Detect which cell encompasses the target text, then output its (x, y) center coordinate. 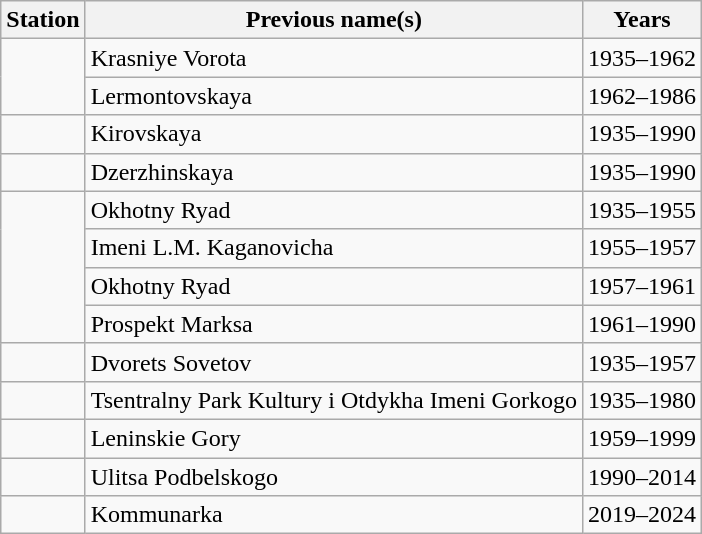
Leninskie Gory (334, 438)
Krasniye Vorota (334, 58)
Dvorets Sovetov (334, 362)
Years (642, 20)
Previous name(s) (334, 20)
Prospekt Marksa (334, 324)
1955–1957 (642, 248)
Kirovskaya (334, 134)
1959–1999 (642, 438)
1935–1962 (642, 58)
1961–1990 (642, 324)
Lermontovskaya (334, 96)
1990–2014 (642, 477)
1962–1986 (642, 96)
Tsentralny Park Kultury i Otdykha Imeni Gorkogo (334, 400)
Kommunarka (334, 515)
1935–1955 (642, 210)
1935–1957 (642, 362)
Dzerzhinskaya (334, 172)
1935–1980 (642, 400)
1957–1961 (642, 286)
Imeni L.M. Kaganovicha (334, 248)
2019–2024 (642, 515)
Station (43, 20)
Ulitsa Podbelskogo (334, 477)
